For the text-containing cell, return its midpoint in [X, Y] coordinate format. 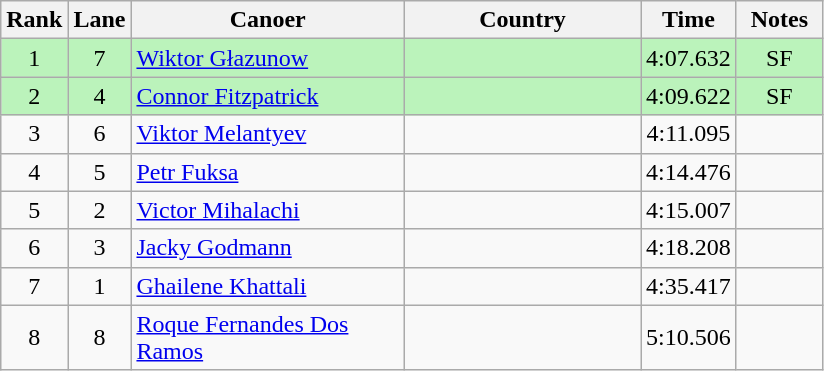
4:14.476 [689, 172]
Victor Mihalachi [268, 210]
4:15.007 [689, 210]
Country [522, 20]
Connor Fitzpatrick [268, 96]
4:18.208 [689, 248]
4:11.095 [689, 134]
Petr Fuksa [268, 172]
Viktor Melantyev [268, 134]
4:09.622 [689, 96]
Notes [779, 20]
Wiktor Głazunow [268, 58]
Jacky Godmann [268, 248]
Roque Fernandes Dos Ramos [268, 338]
4:07.632 [689, 58]
Time [689, 20]
Ghailene Khattali [268, 286]
4:35.417 [689, 286]
Canoer [268, 20]
5:10.506 [689, 338]
Rank [34, 20]
Lane [100, 20]
